Scan for the cell matching the given text and deliver its [X, Y] coordinate at center. 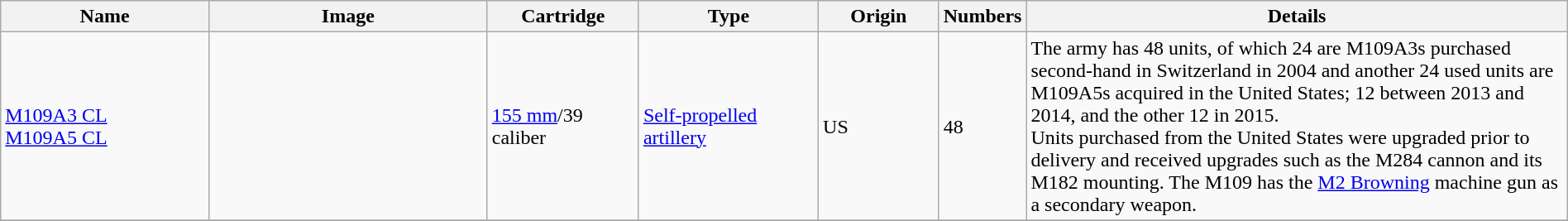
Type [728, 17]
Image [347, 17]
Details [1297, 17]
48 [982, 126]
155 mm/39 caliber [562, 126]
M109A3 CLM109A5 CL [105, 126]
Self-propelled artillery [728, 126]
Origin [879, 17]
Numbers [982, 17]
Cartridge [562, 17]
US [879, 126]
Name [105, 17]
